Pinpoint the cell where the given text exists, returning its (x, y) midpoint coordinate. 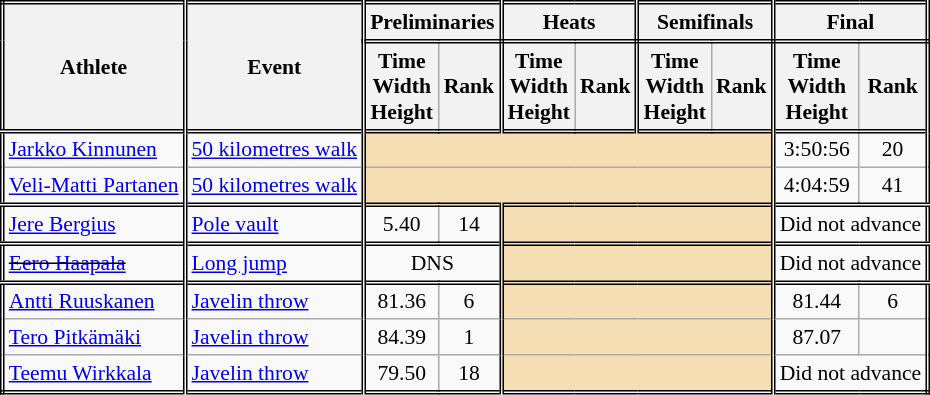
Final (850, 22)
Antti Ruuskanen (94, 300)
Event (274, 67)
Heats (569, 22)
81.36 (402, 300)
Preliminaries (432, 22)
5.40 (402, 224)
14 (470, 224)
DNS (432, 264)
41 (894, 186)
Veli-Matti Partanen (94, 186)
Teemu Wirkkala (94, 374)
84.39 (402, 338)
Long jump (274, 264)
3:50:56 (816, 150)
Jarkko Kinnunen (94, 150)
Jere Bergius (94, 224)
20 (894, 150)
Athlete (94, 67)
18 (470, 374)
79.50 (402, 374)
Pole vault (274, 224)
1 (470, 338)
Semifinals (705, 22)
4:04:59 (816, 186)
81.44 (816, 300)
Eero Haapala (94, 264)
Tero Pitkämäki (94, 338)
87.07 (816, 338)
